Extract the (X, Y) coordinate from the center of the cell holding the provided text.  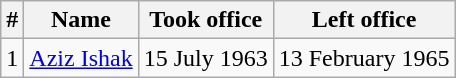
15 July 1963 (206, 58)
Aziz Ishak (81, 58)
13 February 1965 (364, 58)
Took office (206, 20)
1 (12, 58)
# (12, 20)
Left office (364, 20)
Name (81, 20)
